Detect which cell encompasses the target text, then output its (X, Y) center coordinate. 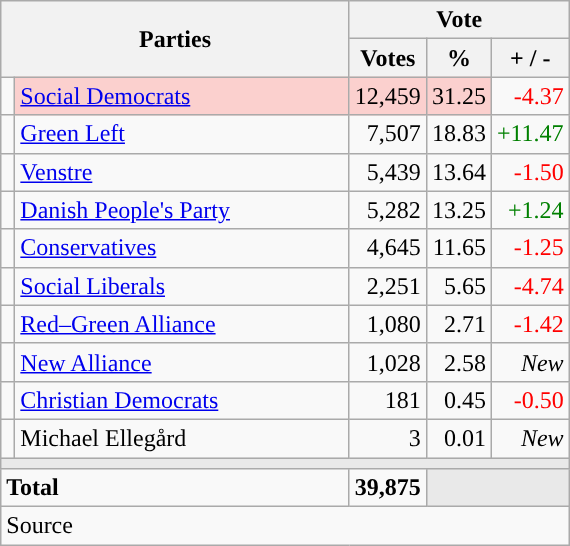
Conservatives (182, 248)
3 (388, 438)
-1.42 (530, 324)
0.45 (458, 400)
Danish People's Party (182, 210)
-4.74 (530, 286)
+ / - (530, 58)
Votes (388, 58)
+11.47 (530, 134)
13.25 (458, 210)
Christian Democrats (182, 400)
1,028 (388, 362)
2.58 (458, 362)
5,439 (388, 172)
4,645 (388, 248)
181 (388, 400)
13.64 (458, 172)
+1.24 (530, 210)
39,875 (388, 488)
1,080 (388, 324)
Social Liberals (182, 286)
Source (285, 526)
5,282 (388, 210)
Michael Ellegård (182, 438)
Venstre (182, 172)
Social Democrats (182, 96)
2.71 (458, 324)
Red–Green Alliance (182, 324)
Total (176, 488)
5.65 (458, 286)
0.01 (458, 438)
% (458, 58)
-4.37 (530, 96)
12,459 (388, 96)
Vote (459, 20)
11.65 (458, 248)
18.83 (458, 134)
2,251 (388, 286)
-1.25 (530, 248)
Green Left (182, 134)
New Alliance (182, 362)
31.25 (458, 96)
7,507 (388, 134)
-1.50 (530, 172)
Parties (176, 39)
-0.50 (530, 400)
